Provide the (x, y) coordinate of the cell's center where the given text is located.  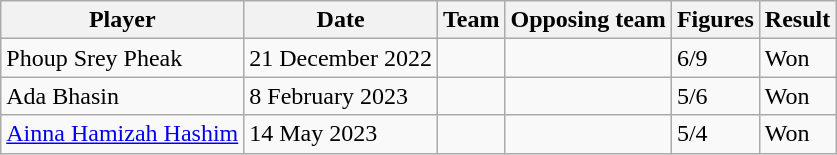
8 February 2023 (341, 96)
Figures (715, 20)
5/4 (715, 134)
Opposing team (588, 20)
5/6 (715, 96)
Ada Bhasin (122, 96)
Date (341, 20)
6/9 (715, 58)
Team (471, 20)
21 December 2022 (341, 58)
Phoup Srey Pheak (122, 58)
14 May 2023 (341, 134)
Player (122, 20)
Result (797, 20)
Ainna Hamizah Hashim (122, 134)
